Search for the cell housing the specified text and yield its (x, y) center coordinate. 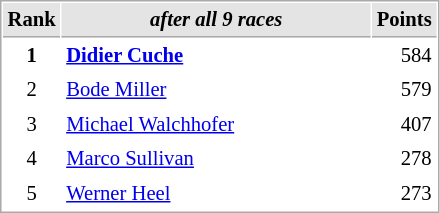
3 (32, 124)
after all 9 races (216, 20)
Bode Miller (216, 90)
407 (404, 124)
Rank (32, 20)
273 (404, 194)
Michael Walchhofer (216, 124)
4 (32, 158)
1 (32, 56)
5 (32, 194)
Points (404, 20)
278 (404, 158)
579 (404, 90)
Werner Heel (216, 194)
Marco Sullivan (216, 158)
584 (404, 56)
Didier Cuche (216, 56)
2 (32, 90)
